Pinpoint the cell where the given text exists, returning its (x, y) midpoint coordinate. 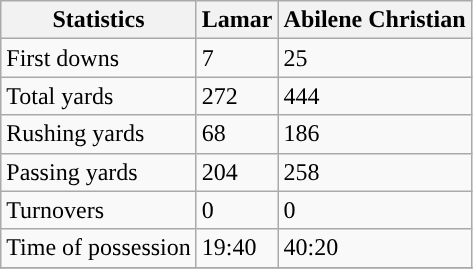
Rushing yards (99, 134)
444 (374, 96)
258 (374, 172)
19:40 (237, 248)
Turnovers (99, 210)
Abilene Christian (374, 20)
25 (374, 58)
7 (237, 58)
Time of possession (99, 248)
Lamar (237, 20)
Statistics (99, 20)
Passing yards (99, 172)
40:20 (374, 248)
272 (237, 96)
Total yards (99, 96)
186 (374, 134)
First downs (99, 58)
68 (237, 134)
204 (237, 172)
